Capture the cell that displays the provided text and extract its [x, y] central coordinate. 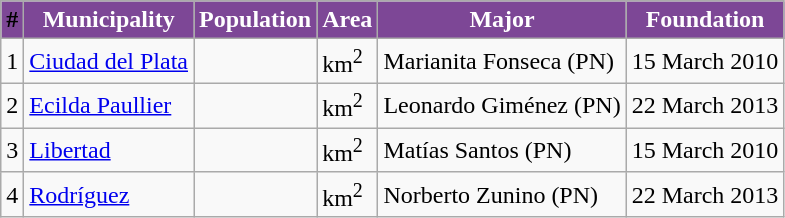
Marianita Fonseca (PN) [502, 62]
4 [12, 194]
Population [256, 20]
Area [348, 20]
3 [12, 150]
Matías Santos (PN) [502, 150]
Norberto Zunino (PN) [502, 194]
Ciudad del Plata [109, 62]
2 [12, 106]
Rodríguez [109, 194]
Major [502, 20]
1 [12, 62]
Libertad [109, 150]
Ecilda Paullier [109, 106]
# [12, 20]
Municipality [109, 20]
Leonardo Giménez (PN) [502, 106]
Foundation [705, 20]
